For the text-containing cell, return its midpoint in [x, y] coordinate format. 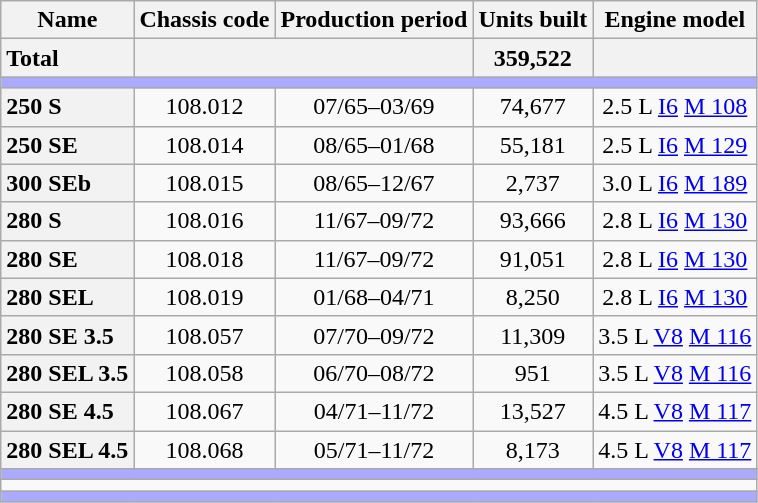
Total [68, 58]
250 S [68, 107]
13,527 [533, 411]
108.068 [204, 449]
11,309 [533, 335]
280 SE 4.5 [68, 411]
280 SEL [68, 297]
108.012 [204, 107]
2.5 L I6 M 108 [675, 107]
07/65–03/69 [374, 107]
8,173 [533, 449]
93,666 [533, 221]
Units built [533, 20]
91,051 [533, 259]
05/71–11/72 [374, 449]
108.057 [204, 335]
108.067 [204, 411]
3.0 L I6 M 189 [675, 183]
Engine model [675, 20]
8,250 [533, 297]
2.5 L I6 M 129 [675, 145]
Name [68, 20]
359,522 [533, 58]
108.018 [204, 259]
250 SE [68, 145]
08/65–12/67 [374, 183]
Production period [374, 20]
Chassis code [204, 20]
280 SEL 3.5 [68, 373]
280 SEL 4.5 [68, 449]
2,737 [533, 183]
108.014 [204, 145]
108.016 [204, 221]
280 SE [68, 259]
55,181 [533, 145]
74,677 [533, 107]
300 SEb [68, 183]
04/71–11/72 [374, 411]
108.019 [204, 297]
08/65–01/68 [374, 145]
06/70–08/72 [374, 373]
108.058 [204, 373]
951 [533, 373]
01/68–04/71 [374, 297]
280 S [68, 221]
280 SE 3.5 [68, 335]
108.015 [204, 183]
07/70–09/72 [374, 335]
